Identify which cell holds the provided text, then report its [x, y] central coordinate. 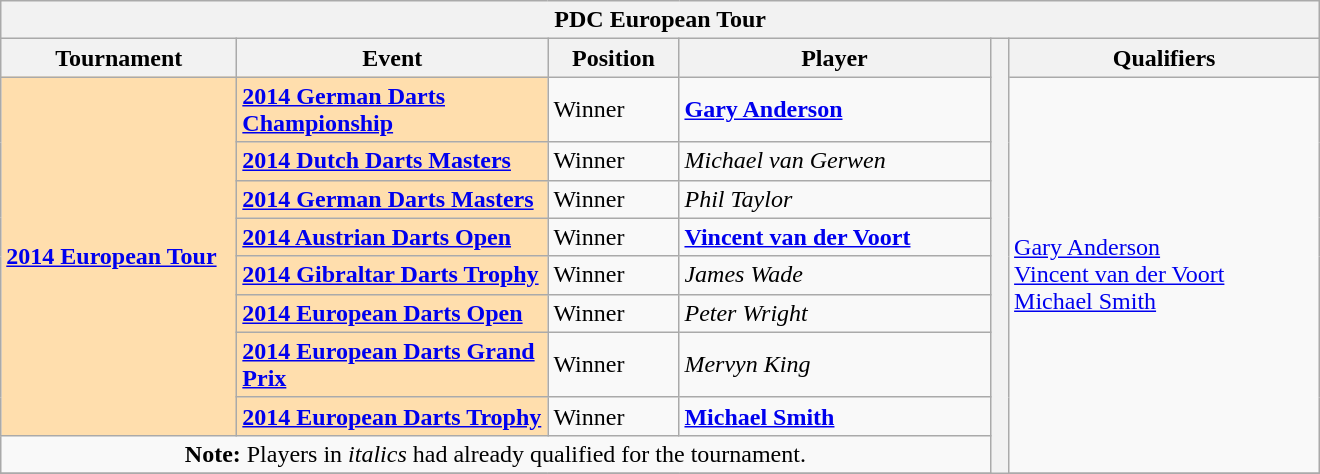
2014 German Darts Championship [392, 110]
2014 Austrian Darts Open [392, 237]
Tournament [119, 58]
2014 Gibraltar Darts Trophy [392, 275]
Mervyn King [834, 364]
2014 European Darts Open [392, 313]
2014 European Darts Grand Prix [392, 364]
James Wade [834, 275]
Gary Anderson [834, 110]
Qualifiers [1164, 58]
PDC European Tour [660, 20]
Peter Wright [834, 313]
Player [834, 58]
Gary Anderson Vincent van der Voort Michael Smith [1164, 276]
Michael van Gerwen [834, 161]
Phil Taylor [834, 199]
Event [392, 58]
Michael Smith [834, 416]
Vincent van der Voort [834, 237]
2014 German Darts Masters [392, 199]
Note: Players in italics had already qualified for the tournament. [496, 454]
Position [614, 58]
2014 European Tour [119, 256]
2014 European Darts Trophy [392, 416]
2014 Dutch Darts Masters [392, 161]
